Capture the cell that displays the provided text and extract its (X, Y) central coordinate. 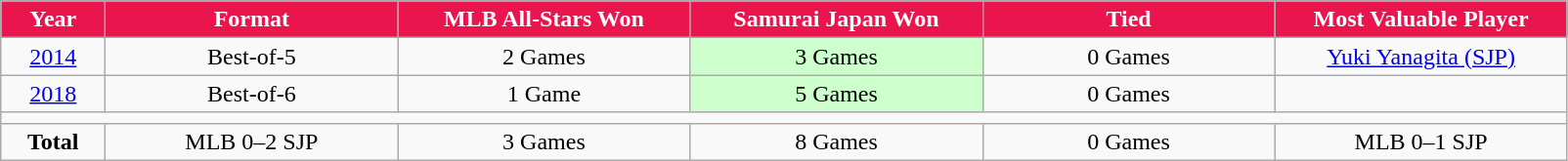
Most Valuable Player (1421, 20)
Year (53, 20)
Samurai Japan Won (837, 20)
2 Games (544, 57)
Total (53, 141)
Best-of-5 (252, 57)
8 Games (837, 141)
MLB 0–1 SJP (1421, 141)
2014 (53, 57)
Best-of-6 (252, 94)
MLB 0–2 SJP (252, 141)
5 Games (837, 94)
2018 (53, 94)
Format (252, 20)
MLB All-Stars Won (544, 20)
Tied (1128, 20)
1 Game (544, 94)
Yuki Yanagita (SJP) (1421, 57)
